Extract the [x, y] coordinate from the center of the cell holding the provided text.  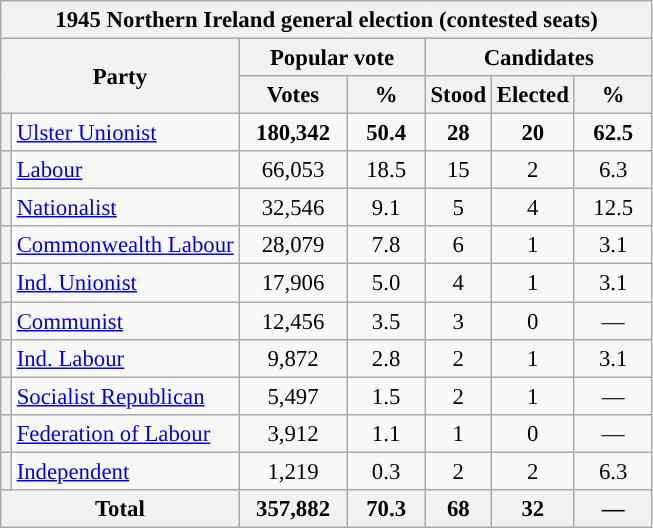
70.3 [386, 509]
Nationalist [125, 208]
28 [458, 133]
2.8 [386, 358]
68 [458, 509]
0.3 [386, 471]
Federation of Labour [125, 433]
6 [458, 245]
5 [458, 208]
62.5 [613, 133]
Party [120, 76]
12,456 [293, 321]
Elected [532, 95]
Popular vote [332, 58]
32,546 [293, 208]
Socialist Republican [125, 396]
7.8 [386, 245]
15 [458, 170]
Ind. Unionist [125, 283]
9,872 [293, 358]
32 [532, 509]
1945 Northern Ireland general election (contested seats) [327, 20]
Ind. Labour [125, 358]
1.1 [386, 433]
20 [532, 133]
18.5 [386, 170]
66,053 [293, 170]
Independent [125, 471]
Votes [293, 95]
180,342 [293, 133]
3 [458, 321]
12.5 [613, 208]
28,079 [293, 245]
17,906 [293, 283]
Ulster Unionist [125, 133]
Labour [125, 170]
3,912 [293, 433]
1,219 [293, 471]
3.5 [386, 321]
9.1 [386, 208]
Total [120, 509]
Stood [458, 95]
5.0 [386, 283]
50.4 [386, 133]
Communist [125, 321]
Candidates [538, 58]
Commonwealth Labour [125, 245]
357,882 [293, 509]
5,497 [293, 396]
1.5 [386, 396]
